Locate the cell with the specified text and output its (x, y) center coordinate. 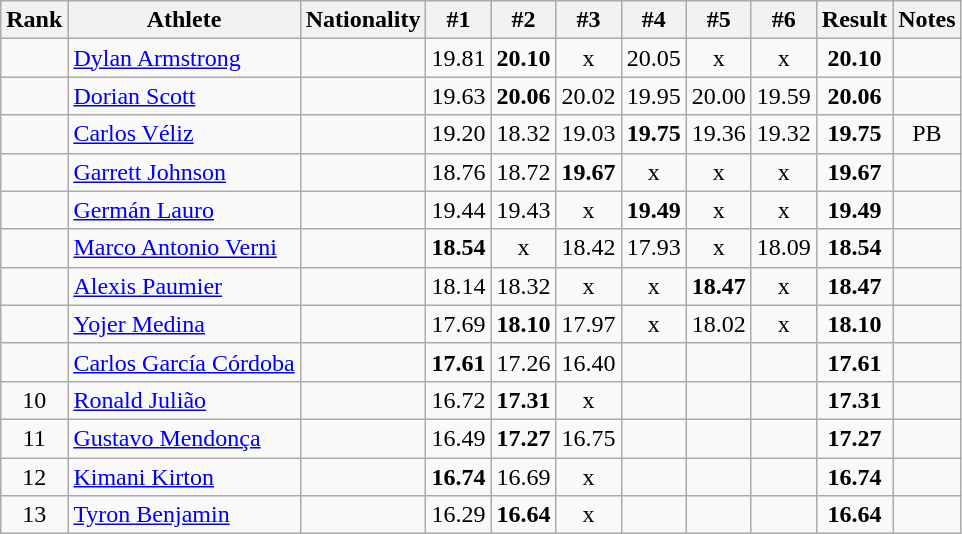
Tyron Benjamin (184, 515)
17.26 (524, 362)
20.00 (718, 96)
#5 (718, 20)
Garrett Johnson (184, 172)
18.14 (458, 286)
16.29 (458, 515)
11 (34, 438)
19.81 (458, 58)
16.49 (458, 438)
17.97 (588, 324)
18.76 (458, 172)
#4 (654, 20)
13 (34, 515)
Alexis Paumier (184, 286)
16.72 (458, 400)
10 (34, 400)
19.43 (524, 210)
17.69 (458, 324)
19.36 (718, 134)
19.59 (784, 96)
19.95 (654, 96)
19.63 (458, 96)
Athlete (184, 20)
Marco Antonio Verni (184, 248)
20.02 (588, 96)
Ronald Julião (184, 400)
#3 (588, 20)
Result (854, 20)
19.44 (458, 210)
Yojer Medina (184, 324)
Kimani Kirton (184, 477)
17.93 (654, 248)
20.05 (654, 58)
16.40 (588, 362)
19.32 (784, 134)
16.75 (588, 438)
#1 (458, 20)
19.20 (458, 134)
#6 (784, 20)
18.42 (588, 248)
12 (34, 477)
16.69 (524, 477)
19.03 (588, 134)
Nationality (363, 20)
Germán Lauro (184, 210)
Gustavo Mendonça (184, 438)
PB (927, 134)
Carlos Véliz (184, 134)
Carlos García Córdoba (184, 362)
18.02 (718, 324)
18.09 (784, 248)
Notes (927, 20)
Dorian Scott (184, 96)
Rank (34, 20)
#2 (524, 20)
Dylan Armstrong (184, 58)
18.72 (524, 172)
